From the cell containing the given text, extract its center point as (x, y) coordinate. 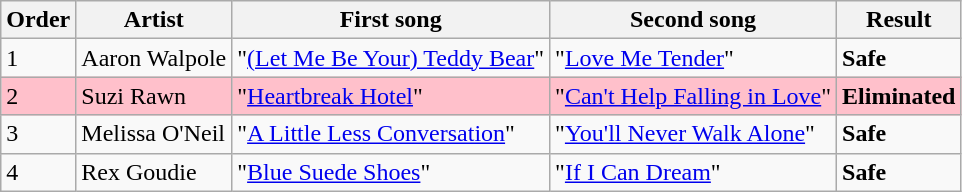
4 (38, 172)
Melissa O'Neil (154, 134)
"Love Me Tender" (694, 58)
3 (38, 134)
Artist (154, 20)
Result (899, 20)
"Blue Suede Shoes" (391, 172)
"(Let Me Be Your) Teddy Bear" (391, 58)
"You'll Never Walk Alone" (694, 134)
"A Little Less Conversation" (391, 134)
Rex Goudie (154, 172)
"Can't Help Falling in Love" (694, 96)
"Heartbreak Hotel" (391, 96)
Second song (694, 20)
Suzi Rawn (154, 96)
Order (38, 20)
First song (391, 20)
Aaron Walpole (154, 58)
1 (38, 58)
Eliminated (899, 96)
2 (38, 96)
"If I Can Dream" (694, 172)
